Find where the given text appears and provide that cell's center as [x, y] coordinate. 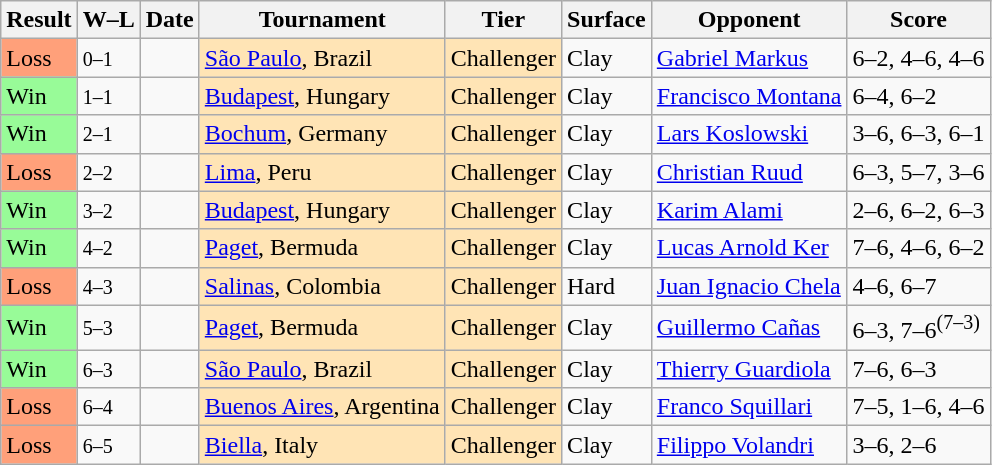
6–3, 7–6(7–3) [918, 328]
Surface [607, 20]
Karim Alami [749, 210]
Franco Squillari [749, 407]
2–2 [108, 172]
6–2, 4–6, 4–6 [918, 58]
Filippo Volandri [749, 445]
6–4, 6–2 [918, 96]
Guillermo Cañas [749, 328]
1–1 [108, 96]
Tier [503, 20]
Francisco Montana [749, 96]
Bochum, Germany [322, 134]
Tournament [322, 20]
Biella, Italy [322, 445]
7–6, 6–3 [918, 369]
W–L [108, 20]
6–3 [108, 369]
2–6, 6–2, 6–3 [918, 210]
Lima, Peru [322, 172]
Lucas Arnold Ker [749, 248]
7–5, 1–6, 4–6 [918, 407]
Hard [607, 286]
4–2 [108, 248]
Buenos Aires, Argentina [322, 407]
Thierry Guardiola [749, 369]
4–3 [108, 286]
Score [918, 20]
5–3 [108, 328]
6–5 [108, 445]
2–1 [108, 134]
Gabriel Markus [749, 58]
6–4 [108, 407]
Lars Koslowski [749, 134]
3–6, 2–6 [918, 445]
Opponent [749, 20]
4–6, 6–7 [918, 286]
7–6, 4–6, 6–2 [918, 248]
Christian Ruud [749, 172]
Juan Ignacio Chela [749, 286]
3–6, 6–3, 6–1 [918, 134]
6–3, 5–7, 3–6 [918, 172]
Salinas, Colombia [322, 286]
3–2 [108, 210]
0–1 [108, 58]
Date [170, 20]
Result [39, 20]
